Return the [x, y] coordinate for the center point of the cell that contains the specified text.  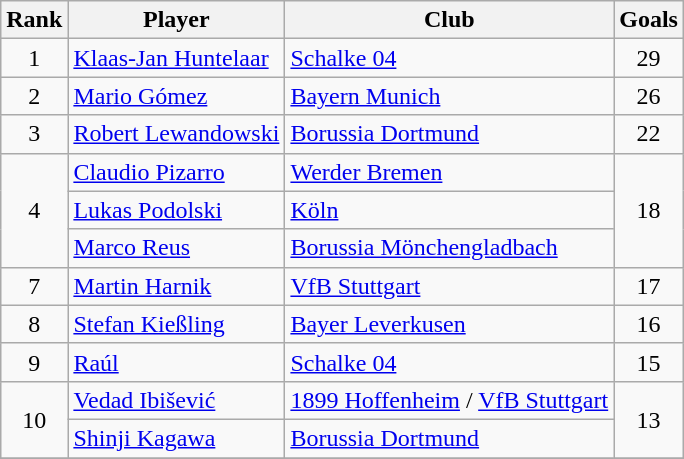
Klaas-Jan Huntelaar [176, 58]
Rank [34, 20]
16 [649, 324]
1899 Hoffenheim / VfB Stuttgart [450, 400]
7 [34, 286]
22 [649, 134]
17 [649, 286]
Player [176, 20]
15 [649, 362]
Claudio Pizarro [176, 172]
Martin Harnik [176, 286]
Bayer Leverkusen [450, 324]
9 [34, 362]
2 [34, 96]
26 [649, 96]
Shinji Kagawa [176, 438]
Club [450, 20]
18 [649, 210]
Goals [649, 20]
29 [649, 58]
Mario Gómez [176, 96]
Stefan Kießling [176, 324]
3 [34, 134]
13 [649, 419]
Raúl [176, 362]
Werder Bremen [450, 172]
Bayern Munich [450, 96]
1 [34, 58]
Vedad Ibišević [176, 400]
8 [34, 324]
Lukas Podolski [176, 210]
10 [34, 419]
Köln [450, 210]
Robert Lewandowski [176, 134]
Borussia Mönchengladbach [450, 248]
Marco Reus [176, 248]
4 [34, 210]
VfB Stuttgart [450, 286]
